Capture the cell that displays the provided text and extract its [x, y] central coordinate. 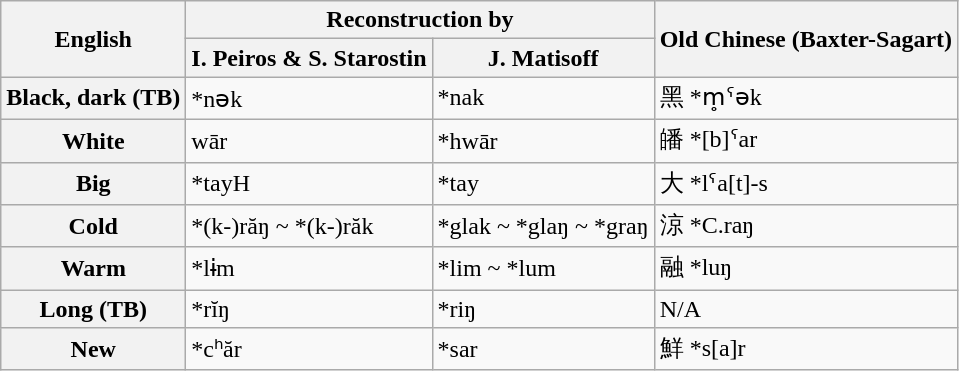
大 *lˤa[t]-s [806, 184]
Old Chinese (Baxter-Sagart) [806, 39]
*(k-)răŋ ~ *(k-)răk [309, 226]
I. Peiros & S. Starostin [309, 58]
*sar [543, 350]
皤 *[b]ˤar [806, 140]
*riŋ [543, 309]
涼 *C.raŋ [806, 226]
English [94, 39]
J. Matisoff [543, 58]
Reconstruction by [420, 20]
N/A [806, 309]
Warm [94, 268]
White [94, 140]
Cold [94, 226]
*cʰăr [309, 350]
*glak ~ *glaŋ ~ *graŋ [543, 226]
Big [94, 184]
New [94, 350]
*hwār [543, 140]
Long (TB) [94, 309]
*lim ~ *lum [543, 268]
*nǝk [309, 98]
*nak [543, 98]
Black, dark (TB) [94, 98]
*lɨm [309, 268]
鮮 *s[a]r [806, 350]
*rĭŋ [309, 309]
*tayH [309, 184]
*tay [543, 184]
黑 *m̥ˤək [806, 98]
wār [309, 140]
融 *luŋ [806, 268]
